Scan for the cell matching the given text and deliver its (X, Y) coordinate at center. 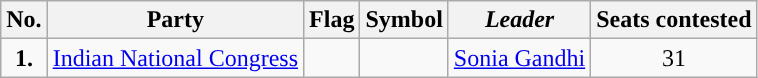
1. (24, 58)
Indian National Congress (175, 58)
Symbol (404, 20)
No. (24, 20)
Leader (519, 20)
Party (175, 20)
31 (674, 58)
Sonia Gandhi (519, 58)
Seats contested (674, 20)
Flag (332, 20)
